Extract the [X, Y] coordinate from the center of the cell holding the provided text.  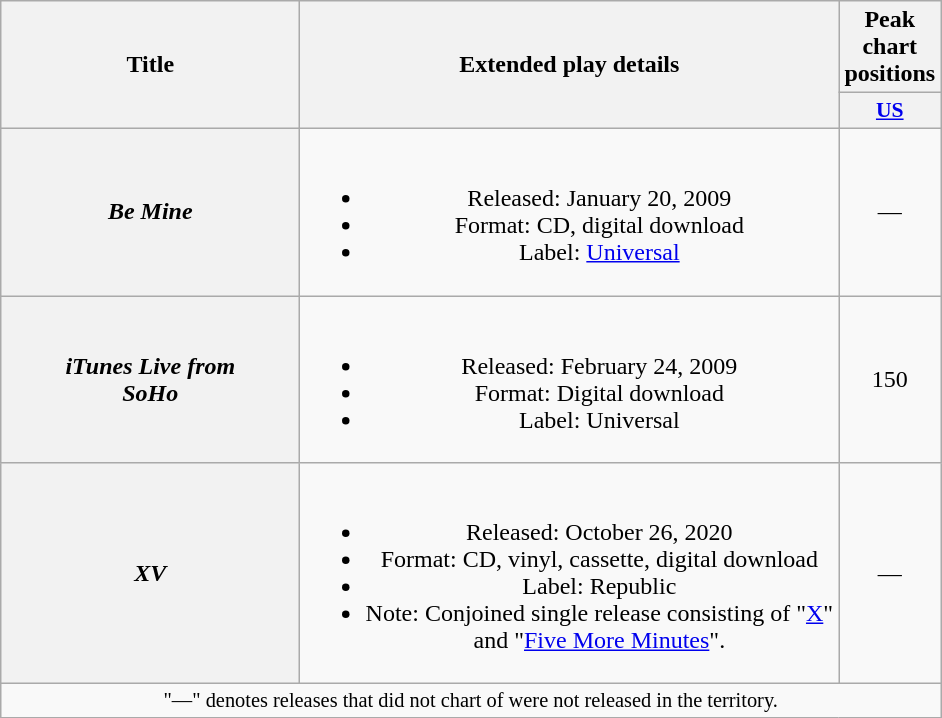
Released: February 24, 2009Format: Digital downloadLabel: Universal [570, 380]
"—" denotes releases that did not chart of were not released in the territory. [471, 701]
150 [890, 380]
XV [150, 574]
Peakchartpositions [890, 47]
US [890, 111]
Title [150, 65]
Be Mine [150, 212]
Extended play details [570, 65]
Released: January 20, 2009Format: CD, digital downloadLabel: Universal [570, 212]
iTunes Live fromSoHo [150, 380]
